Search for the cell housing the specified text and yield its (x, y) center coordinate. 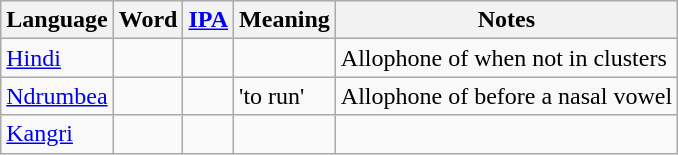
Allophone of when not in clusters (506, 58)
Meaning (285, 20)
Kangri (57, 134)
Word (148, 20)
Hindi (57, 58)
Language (57, 20)
Ndrumbea (57, 96)
Notes (506, 20)
IPA (208, 20)
'to run' (285, 96)
Allophone of before a nasal vowel (506, 96)
